Extract the [x, y] coordinate from the center of the cell holding the provided text.  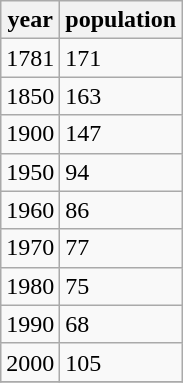
year [30, 20]
1900 [30, 134]
75 [121, 286]
163 [121, 96]
1781 [30, 58]
1980 [30, 286]
population [121, 20]
2000 [30, 362]
105 [121, 362]
1990 [30, 324]
77 [121, 248]
1950 [30, 172]
1850 [30, 96]
1970 [30, 248]
1960 [30, 210]
171 [121, 58]
147 [121, 134]
68 [121, 324]
86 [121, 210]
94 [121, 172]
